Find where the given text appears and provide that cell's center as [x, y] coordinate. 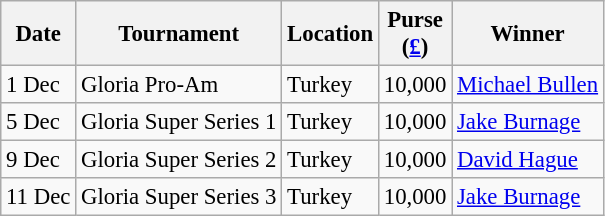
Location [330, 34]
Michael Bullen [528, 85]
5 Dec [38, 122]
David Hague [528, 160]
Gloria Super Series 3 [179, 197]
Gloria Super Series 2 [179, 160]
Gloria Pro-Am [179, 85]
Date [38, 34]
11 Dec [38, 197]
9 Dec [38, 160]
Winner [528, 34]
1 Dec [38, 85]
Tournament [179, 34]
Gloria Super Series 1 [179, 122]
Purse(£) [414, 34]
